Return the [X, Y] coordinate for the center point of the cell that contains the specified text.  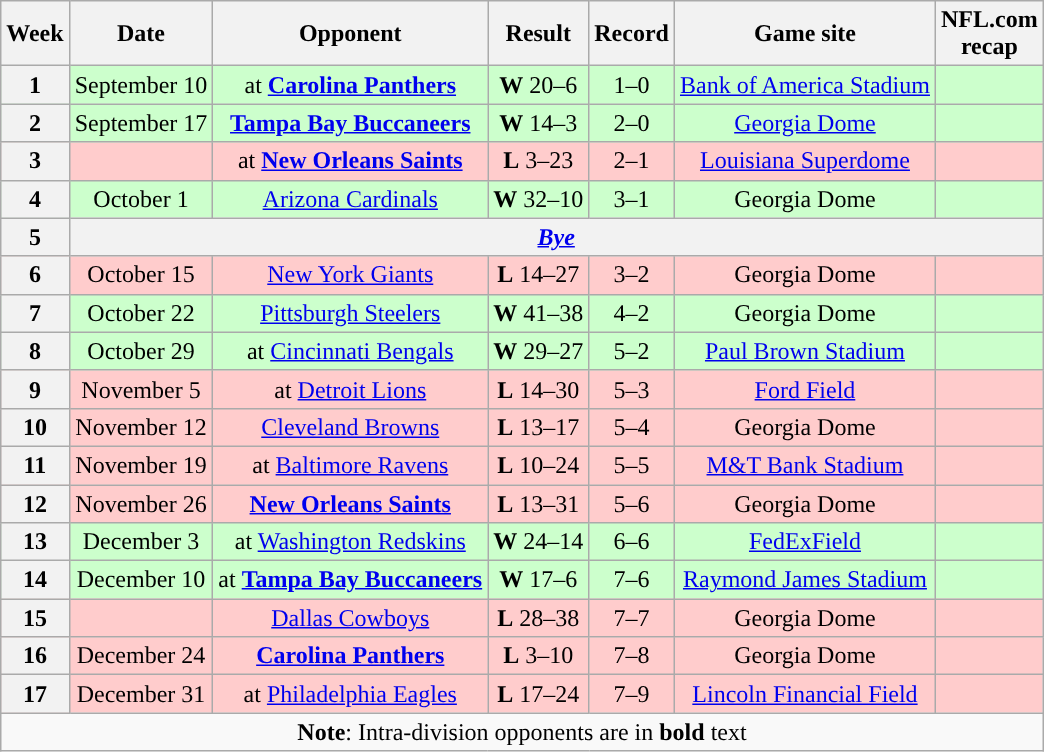
3–1 [632, 199]
15 [35, 618]
Raymond James Stadium [804, 580]
8 [35, 351]
November 12 [141, 427]
5–4 [632, 427]
Cleveland Browns [350, 427]
at Washington Redskins [350, 542]
L 14–27 [538, 275]
5–3 [632, 389]
9 [35, 389]
NFL.comrecap [989, 34]
11 [35, 465]
2 [35, 123]
7–6 [632, 580]
3–2 [632, 275]
W 24–14 [538, 542]
at New Orleans Saints [350, 161]
September 10 [141, 85]
17 [35, 694]
3 [35, 161]
Arizona Cardinals [350, 199]
Note: Intra-division opponents are in bold text [522, 732]
October 1 [141, 199]
16 [35, 656]
October 15 [141, 275]
November 19 [141, 465]
13 [35, 542]
December 10 [141, 580]
L 3–10 [538, 656]
12 [35, 503]
6 [35, 275]
Tampa Bay Buccaneers [350, 123]
W 17–6 [538, 580]
6–6 [632, 542]
Week [35, 34]
M&T Bank Stadium [804, 465]
Date [141, 34]
L 10–24 [538, 465]
5–2 [632, 351]
5 [35, 237]
at Tampa Bay Buccaneers [350, 580]
New York Giants [350, 275]
Opponent [350, 34]
Carolina Panthers [350, 656]
Record [632, 34]
4 [35, 199]
4–2 [632, 313]
New Orleans Saints [350, 503]
November 26 [141, 503]
7–8 [632, 656]
7 [35, 313]
at Detroit Lions [350, 389]
W 32–10 [538, 199]
Ford Field [804, 389]
L 3–23 [538, 161]
L 14–30 [538, 389]
5–5 [632, 465]
Bye [556, 237]
7–7 [632, 618]
Game site [804, 34]
Lincoln Financial Field [804, 694]
7–9 [632, 694]
October 22 [141, 313]
W 20–6 [538, 85]
W 29–27 [538, 351]
L 13–17 [538, 427]
at Philadelphia Eagles [350, 694]
2–1 [632, 161]
September 17 [141, 123]
5–6 [632, 503]
November 5 [141, 389]
W 14–3 [538, 123]
December 24 [141, 656]
L 17–24 [538, 694]
Paul Brown Stadium [804, 351]
Louisiana Superdome [804, 161]
L 13–31 [538, 503]
Dallas Cowboys [350, 618]
at Cincinnati Bengals [350, 351]
FedExField [804, 542]
10 [35, 427]
October 29 [141, 351]
at Baltimore Ravens [350, 465]
1 [35, 85]
Result [538, 34]
14 [35, 580]
L 28–38 [538, 618]
2–0 [632, 123]
1–0 [632, 85]
December 31 [141, 694]
at Carolina Panthers [350, 85]
Pittsburgh Steelers [350, 313]
W 41–38 [538, 313]
December 3 [141, 542]
Bank of America Stadium [804, 85]
